Extract the (x, y) coordinate from the center of the cell holding the provided text.  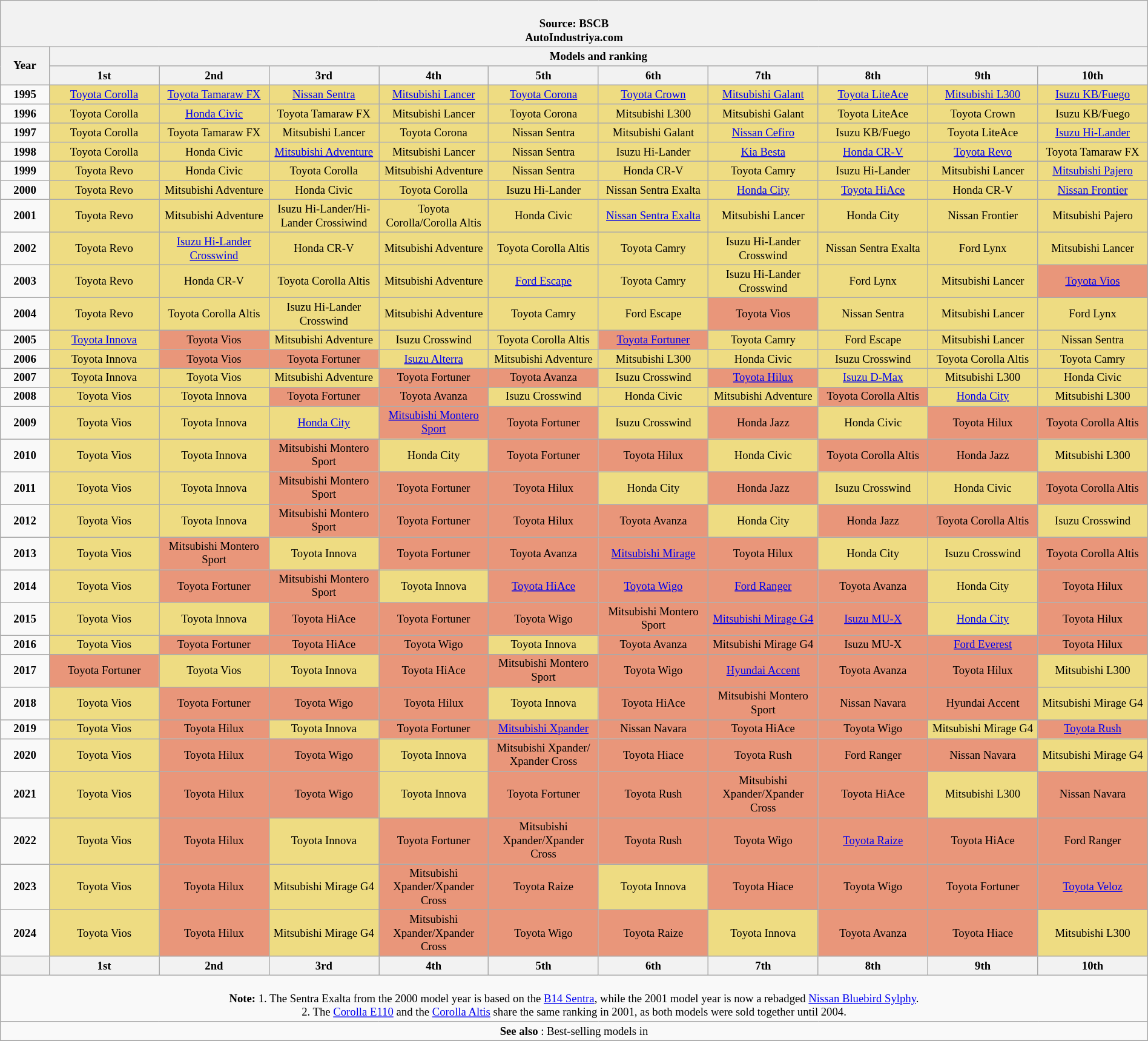
2004 (25, 314)
2000 (25, 190)
Toyota Corolla/Corolla Altis (434, 216)
Year (25, 67)
2001 (25, 216)
Mitsubishi Xpander/ Xpander Cross (544, 755)
2007 (25, 378)
Nissan Cefiro (763, 133)
2021 (25, 795)
Ford Everest (982, 644)
2010 (25, 455)
2012 (25, 521)
Mitsubishi Xpander (544, 729)
1995 (25, 94)
2018 (25, 703)
2014 (25, 586)
2009 (25, 423)
1997 (25, 133)
2011 (25, 488)
2003 (25, 281)
Toyota Veloz (1092, 887)
2017 (25, 670)
See also : Best-selling models in (574, 1031)
1999 (25, 171)
2020 (25, 755)
2002 (25, 248)
Kia Besta (763, 151)
Isuzu Alterra (434, 359)
Isuzu D-Max (873, 378)
1996 (25, 114)
2023 (25, 887)
2016 (25, 644)
2024 (25, 933)
2006 (25, 359)
2019 (25, 729)
2013 (25, 554)
Models and ranking (598, 57)
Mitsubishi Mirage (653, 554)
2022 (25, 841)
2008 (25, 397)
2015 (25, 619)
2005 (25, 339)
Isuzu Hi-Lander/Hi-Lander Crossiwind (323, 216)
Source: BSCBAutoIndustriya.com (574, 24)
1998 (25, 151)
